Return the (X, Y) coordinate for the center point of the cell that contains the specified text.  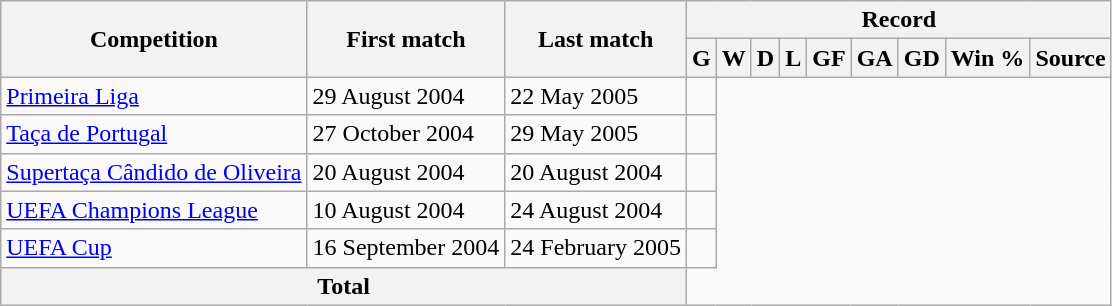
GF (829, 58)
10 August 2004 (406, 210)
GA (874, 58)
22 May 2005 (596, 96)
D (765, 58)
Source (1070, 58)
W (734, 58)
GD (922, 58)
Taça de Portugal (154, 134)
G (701, 58)
First match (406, 39)
29 May 2005 (596, 134)
Win % (988, 58)
Record (898, 20)
Last match (596, 39)
UEFA Cup (154, 248)
16 September 2004 (406, 248)
27 October 2004 (406, 134)
Primeira Liga (154, 96)
UEFA Champions League (154, 210)
Supertaça Cândido de Oliveira (154, 172)
Total (344, 286)
29 August 2004 (406, 96)
24 February 2005 (596, 248)
24 August 2004 (596, 210)
Competition (154, 39)
L (794, 58)
